Return [X, Y] of the center of cell containing provided text 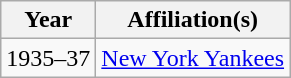
Year [48, 20]
Affiliation(s) [193, 20]
1935–37 [48, 58]
New York Yankees [193, 58]
